Locate the cell with the specified text and output its [x, y] center coordinate. 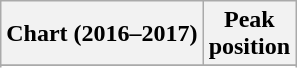
Peakposition [249, 34]
Chart (2016–2017) [102, 34]
